Search for the cell housing the specified text and yield its (x, y) center coordinate. 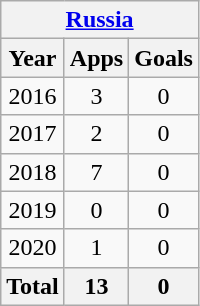
Goals (164, 58)
3 (96, 96)
2 (96, 134)
1 (96, 248)
Total (33, 286)
2016 (33, 96)
2018 (33, 172)
Apps (96, 58)
13 (96, 286)
2020 (33, 248)
7 (96, 172)
Year (33, 58)
2017 (33, 134)
Russia (100, 20)
2019 (33, 210)
